Identify which cell holds the provided text, then report its (X, Y) central coordinate. 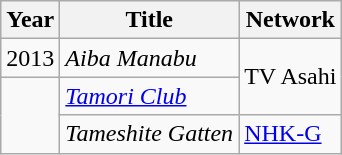
Aiba Manabu (150, 58)
Network (290, 20)
Year (30, 20)
Title (150, 20)
Tamori Club (150, 96)
TV Asahi (290, 77)
Tameshite Gatten (150, 134)
2013 (30, 58)
NHK-G (290, 134)
